Scan for the cell matching the given text and deliver its [X, Y] coordinate at center. 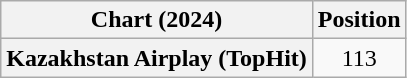
Position [359, 20]
Kazakhstan Airplay (TopHit) [157, 58]
113 [359, 58]
Chart (2024) [157, 20]
